Return the [x, y] coordinate for the center point of the cell that contains the specified text.  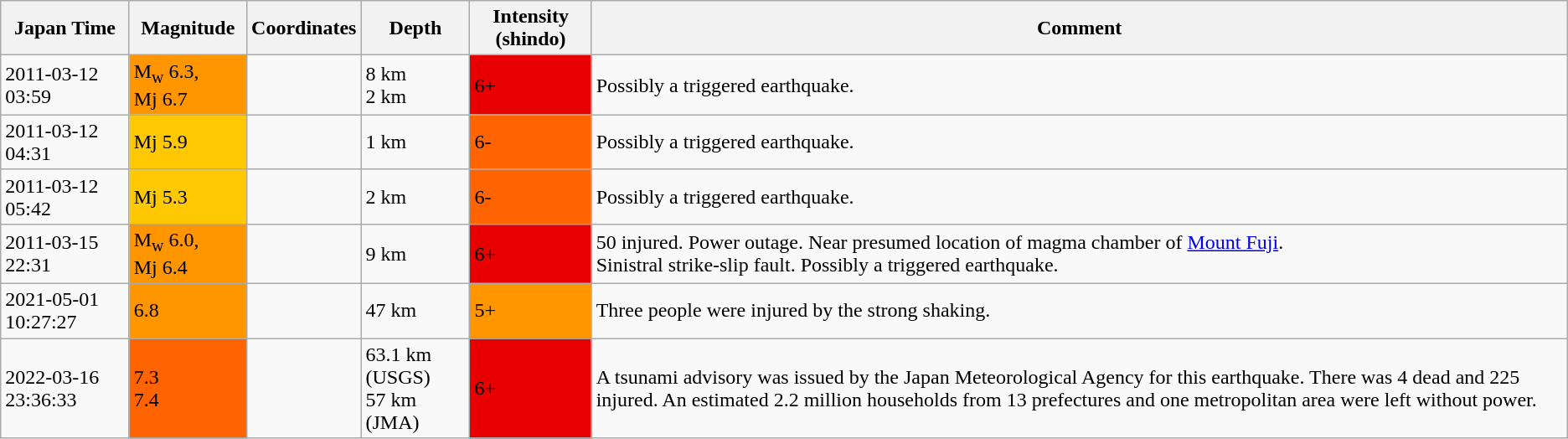
1 km [415, 142]
Magnitude [188, 28]
2021-05-01 10:27:27 [65, 312]
2011-03-15 22:31 [65, 253]
63.1 km (USGS)57 km (JMA) [415, 389]
Mw 6.3, Mj 6.7 [188, 85]
Mj 5.3 [188, 196]
Depth [415, 28]
5+ [531, 312]
6.8 [188, 312]
2011-03-12 04:31 [65, 142]
9 km [415, 253]
Mj 5.9 [188, 142]
Mw 6.0, Mj 6.4 [188, 253]
Coordinates [304, 28]
50 injured. Power outage. Near presumed location of magma chamber of Mount Fuji.Sinistral strike-slip fault. Possibly a triggered earthquake. [1079, 253]
2011-03-12 03:59 [65, 85]
Intensity (shindo) [531, 28]
Japan Time [65, 28]
7.37.4 [188, 389]
2 km [415, 196]
Comment [1079, 28]
47 km [415, 312]
Three people were injured by the strong shaking. [1079, 312]
8 km2 km [415, 85]
2022-03-16 23:36:33 [65, 389]
2011-03-12 05:42 [65, 196]
